Extract the [X, Y] coordinate from the center of the cell holding the provided text.  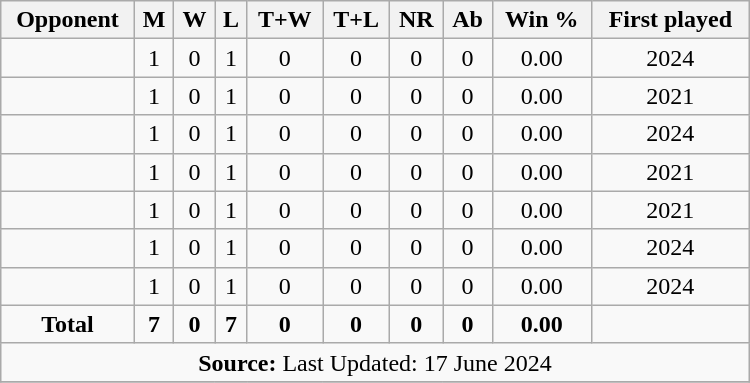
First played [670, 20]
W [194, 20]
Ab [468, 20]
Total [68, 324]
M [154, 20]
T+L [356, 20]
Source: Last Updated: 17 June 2024 [375, 362]
T+W [285, 20]
Win % [542, 20]
L [231, 20]
Opponent [68, 20]
NR [416, 20]
